Capture the cell that displays the provided text and extract its (x, y) central coordinate. 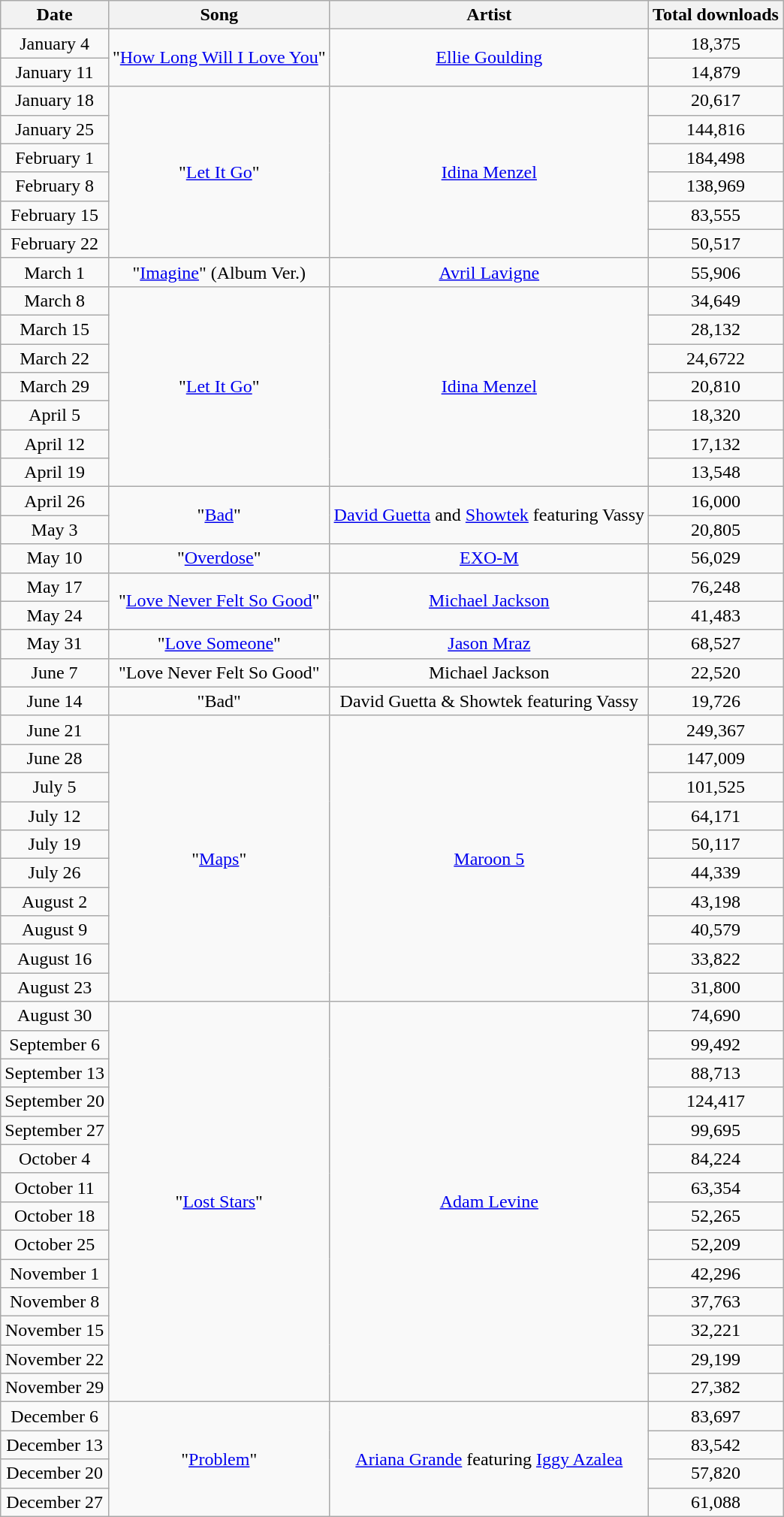
Avril Lavigne (490, 272)
February 1 (55, 158)
55,906 (716, 272)
January 18 (55, 101)
14,879 (716, 72)
20,810 (716, 387)
October 11 (55, 1187)
64,171 (716, 815)
May 17 (55, 587)
"Maps" (219, 858)
24,6722 (716, 358)
December 6 (55, 1416)
September 6 (55, 1044)
37,763 (716, 1302)
43,198 (716, 902)
Adam Levine (490, 1202)
July 26 (55, 873)
88,713 (716, 1073)
April 5 (55, 416)
184,498 (716, 158)
March 1 (55, 272)
Maroon 5 (490, 858)
101,525 (716, 787)
June 28 (55, 758)
January 4 (55, 44)
50,517 (716, 243)
Jason Mraz (490, 644)
October 4 (55, 1159)
40,579 (716, 930)
October 25 (55, 1244)
31,800 (716, 987)
"Love Someone" (219, 644)
124,417 (716, 1101)
December 20 (55, 1473)
September 20 (55, 1101)
50,117 (716, 845)
33,822 (716, 959)
David Guetta & Showtek featuring Vassy (490, 701)
Artist (490, 15)
February 15 (55, 215)
May 31 (55, 644)
"Overdose" (219, 558)
13,548 (716, 473)
October 18 (55, 1216)
41,483 (716, 615)
David Guetta and Showtek featuring Vassy (490, 515)
28,132 (716, 329)
August 23 (55, 987)
May 3 (55, 530)
December 27 (55, 1502)
"Problem" (219, 1459)
November 29 (55, 1388)
44,339 (716, 873)
August 30 (55, 1016)
July 19 (55, 845)
January 11 (55, 72)
November 15 (55, 1331)
March 15 (55, 329)
September 27 (55, 1130)
18,320 (716, 416)
April 19 (55, 473)
29,199 (716, 1359)
61,088 (716, 1502)
56,029 (716, 558)
16,000 (716, 501)
Total downloads (716, 15)
32,221 (716, 1331)
249,367 (716, 730)
Song (219, 15)
December 13 (55, 1445)
March 22 (55, 358)
March 29 (55, 387)
August 16 (55, 959)
20,805 (716, 530)
"How Long Will I Love You" (219, 58)
19,726 (716, 701)
22,520 (716, 672)
January 25 (55, 129)
February 22 (55, 243)
63,354 (716, 1187)
68,527 (716, 644)
34,649 (716, 301)
August 9 (55, 930)
EXO-M (490, 558)
74,690 (716, 1016)
Ellie Goulding (490, 58)
August 2 (55, 902)
July 12 (55, 815)
52,209 (716, 1244)
83,697 (716, 1416)
Ariana Grande featuring Iggy Azalea (490, 1459)
April 12 (55, 444)
42,296 (716, 1274)
99,695 (716, 1130)
November 8 (55, 1302)
June 21 (55, 730)
March 8 (55, 301)
November 1 (55, 1274)
June 7 (55, 672)
57,820 (716, 1473)
84,224 (716, 1159)
138,969 (716, 186)
May 24 (55, 615)
147,009 (716, 758)
"Lost Stars" (219, 1202)
144,816 (716, 129)
52,265 (716, 1216)
April 26 (55, 501)
76,248 (716, 587)
November 22 (55, 1359)
June 14 (55, 701)
83,555 (716, 215)
20,617 (716, 101)
"Imagine" (Album Ver.) (219, 272)
May 10 (55, 558)
Date (55, 15)
17,132 (716, 444)
18,375 (716, 44)
99,492 (716, 1044)
July 5 (55, 787)
83,542 (716, 1445)
February 8 (55, 186)
27,382 (716, 1388)
September 13 (55, 1073)
